Pinpoint the cell where the given text exists, returning its [X, Y] midpoint coordinate. 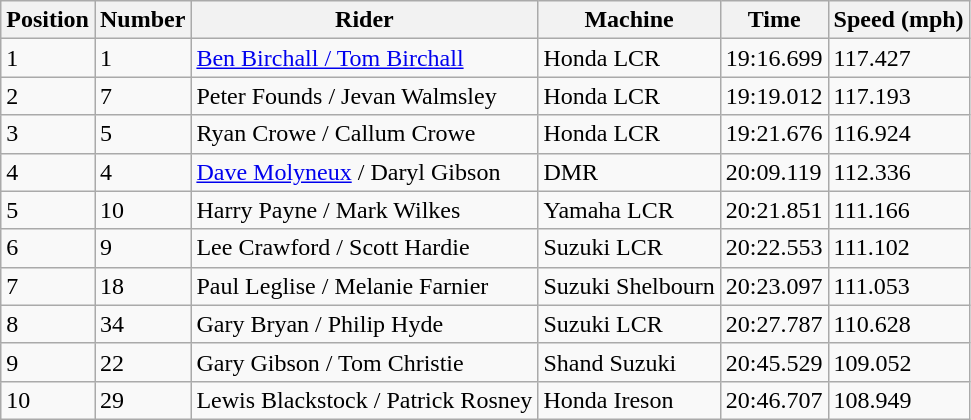
Yamaha LCR [629, 210]
Gary Bryan / Philip Hyde [364, 324]
Harry Payne / Mark Wilkes [364, 210]
DMR [629, 172]
19:21.676 [774, 134]
Ryan Crowe / Callum Crowe [364, 134]
20:46.707 [774, 400]
111.053 [898, 286]
6 [48, 248]
19:19.012 [774, 96]
29 [142, 400]
111.102 [898, 248]
Time [774, 20]
Gary Gibson / Tom Christie [364, 362]
20:22.553 [774, 248]
Suzuki Shelbourn [629, 286]
18 [142, 286]
34 [142, 324]
Honda Ireson [629, 400]
19:16.699 [774, 58]
Lewis Blackstock / Patrick Rosney [364, 400]
2 [48, 96]
112.336 [898, 172]
Shand Suzuki [629, 362]
Number [142, 20]
116.924 [898, 134]
Lee Crawford / Scott Hardie [364, 248]
22 [142, 362]
8 [48, 324]
Peter Founds / Jevan Walmsley [364, 96]
20:09.119 [774, 172]
108.949 [898, 400]
Speed (mph) [898, 20]
20:21.851 [774, 210]
Paul Leglise / Melanie Farnier [364, 286]
Dave Molyneux / Daryl Gibson [364, 172]
Rider [364, 20]
110.628 [898, 324]
109.052 [898, 362]
20:23.097 [774, 286]
Ben Birchall / Tom Birchall [364, 58]
20:45.529 [774, 362]
117.427 [898, 58]
Machine [629, 20]
3 [48, 134]
117.193 [898, 96]
Position [48, 20]
111.166 [898, 210]
20:27.787 [774, 324]
